For the text-containing cell, return its midpoint in (X, Y) coordinate format. 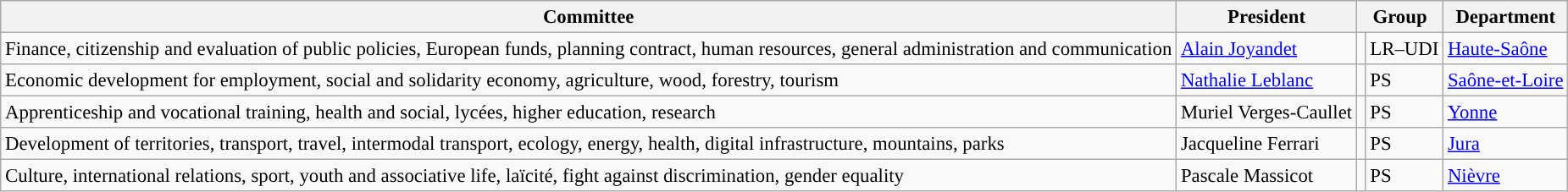
Group (1399, 17)
Saône-et-Loire (1506, 80)
Muriel Verges-Caullet (1267, 112)
Economic development for employment, social and solidarity economy, agriculture, wood, forestry, tourism (589, 80)
Nièvre (1506, 176)
Finance, citizenship and evaluation of public policies, European funds, planning contract, human resources, general administration and communication (589, 49)
Pascale Massicot (1267, 176)
Yonne (1506, 112)
LR–UDI (1405, 49)
President (1267, 17)
Culture, international relations, sport, youth and associative life, laïcité, fight against discrimination, gender equality (589, 176)
Alain Joyandet (1267, 49)
Haute-Saône (1506, 49)
Development of territories, transport, travel, intermodal transport, ecology, energy, health, digital infrastructure, mountains, parks (589, 144)
Jacqueline Ferrari (1267, 144)
Department (1506, 17)
Apprenticeship and vocational training, health and social, lycées, higher education, research (589, 112)
Jura (1506, 144)
Nathalie Leblanc (1267, 80)
Committee (589, 17)
